From the cell containing the given text, extract its center point as (X, Y) coordinate. 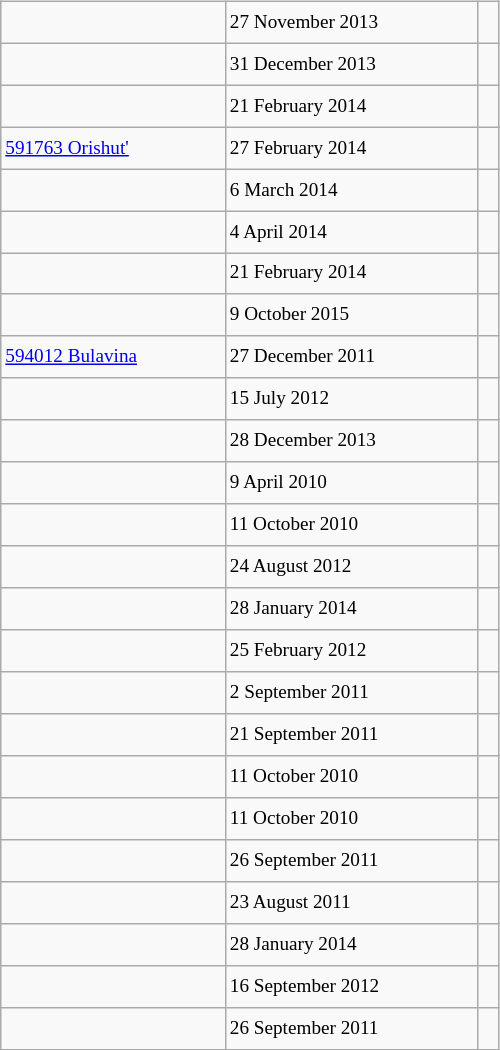
15 July 2012 (351, 399)
9 April 2010 (351, 483)
27 December 2011 (351, 357)
6 March 2014 (351, 190)
23 August 2011 (351, 902)
25 February 2012 (351, 651)
21 September 2011 (351, 735)
2 September 2011 (351, 693)
16 September 2012 (351, 986)
594012 Bulavina (113, 357)
591763 Orishut' (113, 148)
24 August 2012 (351, 567)
27 February 2014 (351, 148)
28 December 2013 (351, 441)
31 December 2013 (351, 64)
27 November 2013 (351, 22)
9 October 2015 (351, 315)
4 April 2014 (351, 232)
